Find where the given text appears and provide that cell's center as (x, y) coordinate. 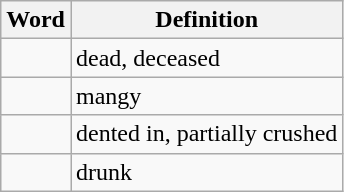
dented in, partially crushed (206, 134)
Word (36, 20)
dead, deceased (206, 58)
mangy (206, 96)
drunk (206, 172)
Definition (206, 20)
